Detect which cell encompasses the target text, then output its [x, y] center coordinate. 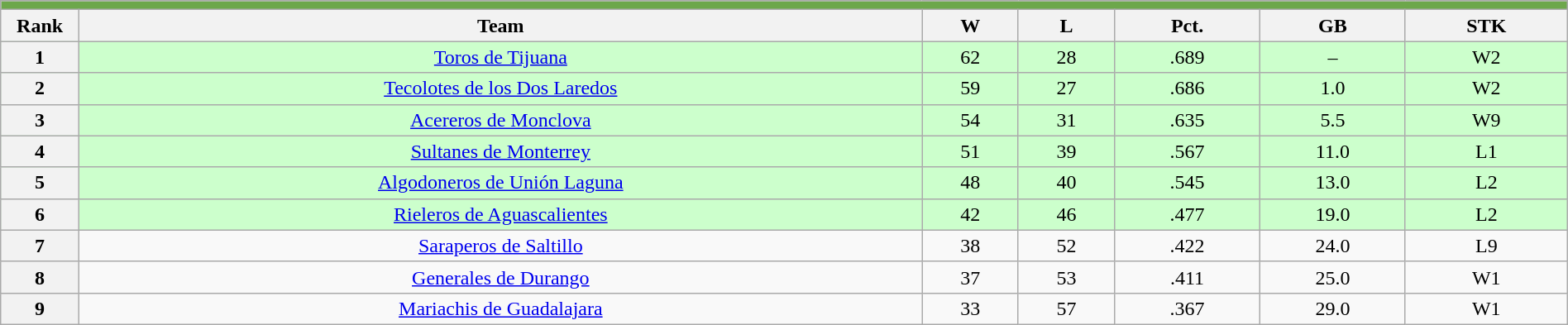
5 [40, 183]
25.0 [1332, 277]
7 [40, 246]
.567 [1188, 151]
STK [1486, 26]
GB [1332, 26]
Pct. [1188, 26]
1.0 [1332, 88]
48 [970, 183]
33 [970, 308]
Toros de Tijuana [500, 57]
42 [970, 214]
L1 [1486, 151]
3 [40, 120]
Saraperos de Saltillo [500, 246]
.422 [1188, 246]
54 [970, 120]
40 [1066, 183]
Tecolotes de los Dos Laredos [500, 88]
Mariachis de Guadalajara [500, 308]
1 [40, 57]
57 [1066, 308]
46 [1066, 214]
Team [500, 26]
L9 [1486, 246]
Rieleros de Aguascalientes [500, 214]
9 [40, 308]
.545 [1188, 183]
2 [40, 88]
.686 [1188, 88]
Generales de Durango [500, 277]
13.0 [1332, 183]
.367 [1188, 308]
37 [970, 277]
52 [1066, 246]
28 [1066, 57]
11.0 [1332, 151]
.477 [1188, 214]
.689 [1188, 57]
62 [970, 57]
Rank [40, 26]
W [970, 26]
31 [1066, 120]
5.5 [1332, 120]
19.0 [1332, 214]
24.0 [1332, 246]
.635 [1188, 120]
53 [1066, 277]
38 [970, 246]
29.0 [1332, 308]
4 [40, 151]
39 [1066, 151]
W9 [1486, 120]
Acereros de Monclova [500, 120]
Algodoneros de Unión Laguna [500, 183]
– [1332, 57]
27 [1066, 88]
51 [970, 151]
L [1066, 26]
8 [40, 277]
6 [40, 214]
59 [970, 88]
Sultanes de Monterrey [500, 151]
.411 [1188, 277]
